From the cell containing the given text, extract its center point as (X, Y) coordinate. 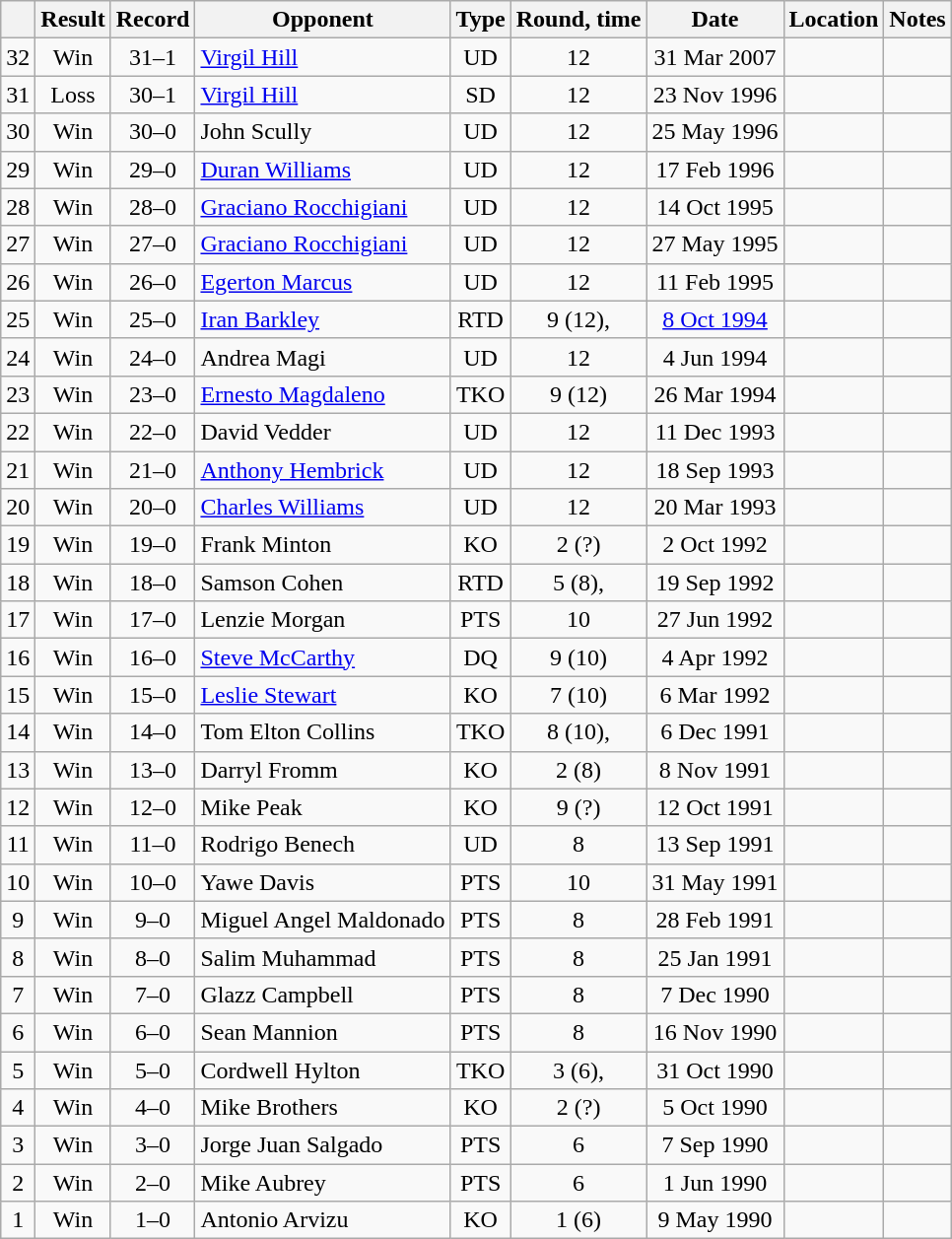
Mike Aubrey (323, 1183)
14 Oct 1995 (715, 207)
31–1 (153, 57)
24 (18, 357)
12–0 (153, 807)
4 (18, 1108)
19 Sep 1992 (715, 583)
14–0 (153, 732)
18–0 (153, 583)
20–0 (153, 508)
Glazz Campbell (323, 995)
30–0 (153, 132)
22–0 (153, 432)
SD (481, 95)
6 Mar 1992 (715, 695)
Samson Cohen (323, 583)
2 (18, 1183)
Opponent (323, 20)
8 (10), (578, 732)
2 Oct 1992 (715, 545)
15 (18, 695)
Notes (918, 20)
5–0 (153, 1069)
Type (481, 20)
Lenzie Morgan (323, 620)
20 Mar 1993 (715, 508)
21–0 (153, 470)
Steve McCarthy (323, 657)
4–0 (153, 1108)
1–0 (153, 1220)
11 Dec 1993 (715, 432)
29–0 (153, 170)
25 (18, 319)
4 Apr 1992 (715, 657)
9 (10) (578, 657)
8 Nov 1991 (715, 770)
12 Oct 1991 (715, 807)
23–0 (153, 394)
Andrea Magi (323, 357)
Anthony Hembrick (323, 470)
25 May 1996 (715, 132)
1 (6) (578, 1220)
8–0 (153, 957)
23 Nov 1996 (715, 95)
7 Dec 1990 (715, 995)
14 (18, 732)
7–0 (153, 995)
Record (153, 20)
5 (8), (578, 583)
28 Feb 1991 (715, 920)
28 (18, 207)
Round, time (578, 20)
21 (18, 470)
DQ (481, 657)
16 Nov 1990 (715, 1032)
26 Mar 1994 (715, 394)
13 Sep 1991 (715, 845)
Result (73, 20)
11 Feb 1995 (715, 282)
Loss (73, 95)
9–0 (153, 920)
17 Feb 1996 (715, 170)
29 (18, 170)
6–0 (153, 1032)
Rodrigo Benech (323, 845)
Sean Mannion (323, 1032)
John Scully (323, 132)
1 Jun 1990 (715, 1183)
2–0 (153, 1183)
Mike Peak (323, 807)
Charles Williams (323, 508)
11 (18, 845)
Duran Williams (323, 170)
31 Mar 2007 (715, 57)
Mike Brothers (323, 1108)
Miguel Angel Maldonado (323, 920)
15–0 (153, 695)
3 (18, 1145)
17 (18, 620)
1 (18, 1220)
13 (18, 770)
Salim Muhammad (323, 957)
17–0 (153, 620)
19–0 (153, 545)
Frank Minton (323, 545)
Ernesto Magdaleno (323, 394)
16 (18, 657)
David Vedder (323, 432)
18 (18, 583)
7 Sep 1990 (715, 1145)
9 (?) (578, 807)
Jorge Juan Salgado (323, 1145)
25–0 (153, 319)
30–1 (153, 95)
Antonio Arvizu (323, 1220)
22 (18, 432)
25 Jan 1991 (715, 957)
27 (18, 244)
27–0 (153, 244)
26 (18, 282)
27 Jun 1992 (715, 620)
5 Oct 1990 (715, 1108)
24–0 (153, 357)
31 (18, 95)
Date (715, 20)
31 May 1991 (715, 882)
9 May 1990 (715, 1220)
8 Oct 1994 (715, 319)
31 Oct 1990 (715, 1069)
10–0 (153, 882)
28–0 (153, 207)
27 May 1995 (715, 244)
Darryl Fromm (323, 770)
Egerton Marcus (323, 282)
26–0 (153, 282)
Location (834, 20)
19 (18, 545)
20 (18, 508)
3 (6), (578, 1069)
7 (10) (578, 695)
6 Dec 1991 (715, 732)
7 (18, 995)
16–0 (153, 657)
Leslie Stewart (323, 695)
Cordwell Hylton (323, 1069)
32 (18, 57)
5 (18, 1069)
18 Sep 1993 (715, 470)
23 (18, 394)
30 (18, 132)
9 (12) (578, 394)
4 Jun 1994 (715, 357)
13–0 (153, 770)
Tom Elton Collins (323, 732)
Iran Barkley (323, 319)
9 (12), (578, 319)
Yawe Davis (323, 882)
2 (8) (578, 770)
3–0 (153, 1145)
9 (18, 920)
11–0 (153, 845)
